Find where the given text appears and provide that cell's center as [x, y] coordinate. 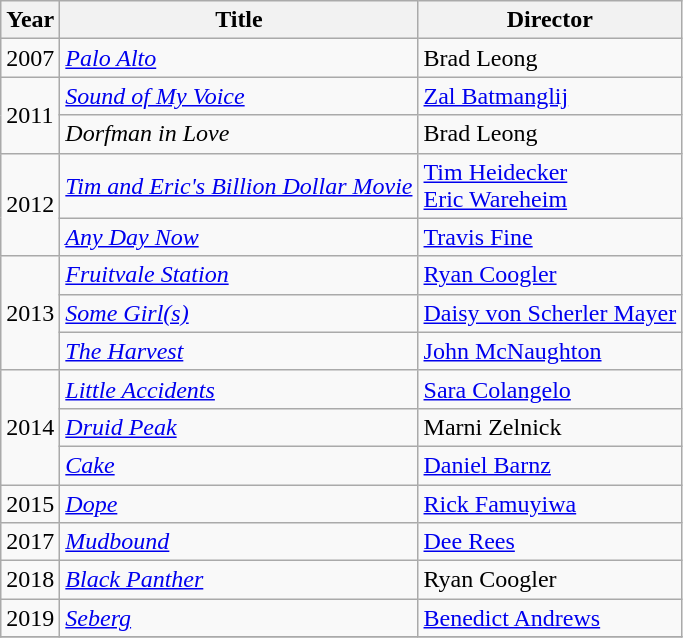
Travis Fine [550, 237]
Tim HeideckerEric Wareheim [550, 186]
2015 [30, 503]
Fruitvale Station [239, 275]
2013 [30, 313]
Seberg [239, 618]
Sound of My Voice [239, 96]
Dope [239, 503]
Dorfman in Love [239, 134]
Benedict Andrews [550, 618]
Black Panther [239, 580]
Director [550, 20]
Sara Colangelo [550, 389]
Any Day Now [239, 237]
Zal Batmanglij [550, 96]
Marni Zelnick [550, 427]
2012 [30, 204]
John McNaughton [550, 351]
Tim and Eric's Billion Dollar Movie [239, 186]
2017 [30, 542]
Title [239, 20]
Druid Peak [239, 427]
Little Accidents [239, 389]
2007 [30, 58]
Daisy von Scherler Mayer [550, 313]
Rick Famuyiwa [550, 503]
Palo Alto [239, 58]
Some Girl(s) [239, 313]
2014 [30, 427]
Dee Rees [550, 542]
2018 [30, 580]
2019 [30, 618]
Year [30, 20]
The Harvest [239, 351]
Daniel Barnz [550, 465]
Mudbound [239, 542]
Cake [239, 465]
2011 [30, 115]
